Identify which cell holds the provided text, then report its [x, y] central coordinate. 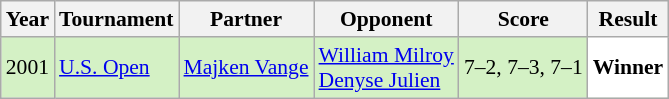
Winner [628, 68]
Year [28, 19]
Majken Vange [246, 68]
William Milroy Denyse Julien [386, 68]
U.S. Open [116, 68]
Partner [246, 19]
Opponent [386, 19]
Result [628, 19]
Score [524, 19]
Tournament [116, 19]
7–2, 7–3, 7–1 [524, 68]
2001 [28, 68]
